Determine the (X, Y) coordinate at the center of the cell enclosing the given text.  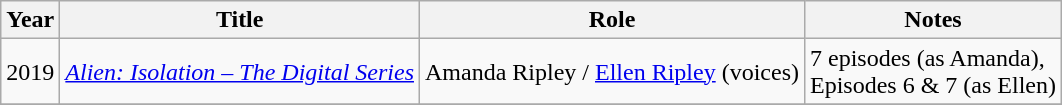
2019 (30, 72)
Notes (932, 20)
Amanda Ripley / Ellen Ripley (voices) (612, 72)
Alien: Isolation – The Digital Series (240, 72)
7 episodes (as Amanda),Episodes 6 & 7 (as Ellen) (932, 72)
Role (612, 20)
Title (240, 20)
Year (30, 20)
